Identify which cell holds the provided text, then report its (X, Y) central coordinate. 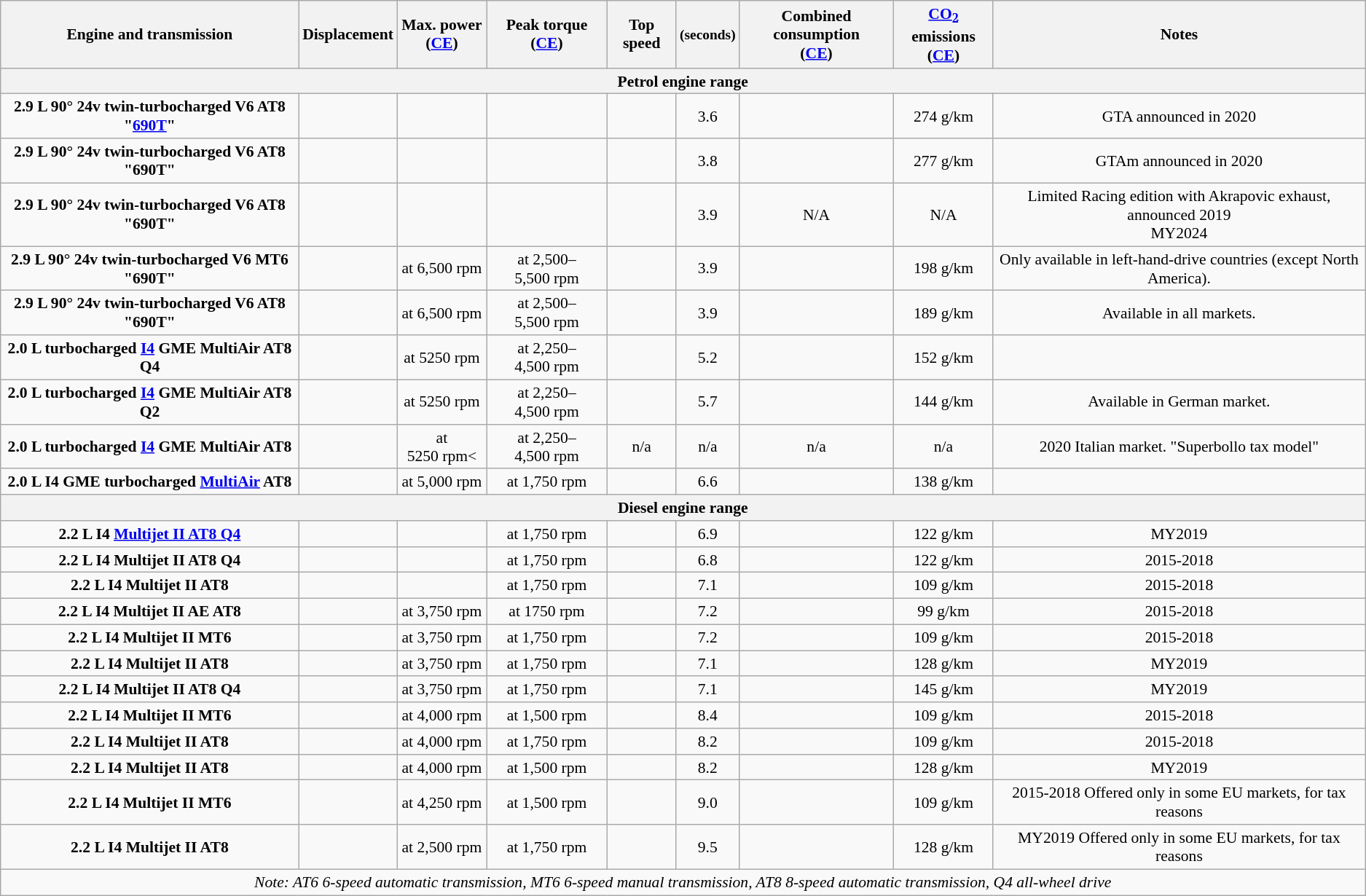
MY2019 Offered only in some EU markets, for tax reasons (1179, 846)
Limited Racing edition with Akrapovic exhaust, announced 2019MY2024 (1179, 214)
8.4 (707, 715)
Top speed (641, 34)
5.2 (707, 357)
Available in all markets. (1179, 313)
Max. power(CE) (441, 34)
2.0 L turbocharged I4 GME MultiAir AT8 Q4 (150, 357)
138 g/km (943, 482)
at 4,250 rpm (441, 803)
145 g/km (943, 690)
99 g/km (943, 612)
Peak torque(CE) (546, 34)
Petrol engine range (683, 82)
6.6 (707, 482)
Displacement (348, 34)
GTAm announced in 2020 (1179, 160)
3.6 (707, 117)
Notes (1179, 34)
at 5,000 rpm (441, 482)
GTA announced in 2020 (1179, 117)
at 1750 rpm (546, 612)
2.2 L I4 Multijet II AE AT8 (150, 612)
3.8 (707, 160)
6.9 (707, 534)
at 5250 rpm< (441, 447)
189 g/km (943, 313)
9.0 (707, 803)
2.0 L turbocharged I4 GME MultiAir AT8 (150, 447)
144 g/km (943, 402)
CO2 emissions(CE) (943, 34)
6.8 (707, 560)
(seconds) (707, 34)
2.9 L 90° 24v twin-turbocharged V6 MT6 "690T" (150, 268)
2015-2018 Offered only in some EU markets, for tax reasons (1179, 803)
Engine and transmission (150, 34)
Note: AT6 6-speed automatic transmission, MT6 6-speed manual transmission, AT8 8-speed automatic transmission, Q4 all-wheel drive (683, 882)
2020 Italian market. "Superbollo tax model" (1179, 447)
198 g/km (943, 268)
Diesel engine range (683, 508)
Combined consumption(CE) (816, 34)
277 g/km (943, 160)
2.0 L I4 GME turbocharged MultiAir AT8 (150, 482)
2.0 L turbocharged I4 GME MultiAir AT8 Q2 (150, 402)
9.5 (707, 846)
Available in German market. (1179, 402)
5.7 (707, 402)
Only available in left-hand-drive countries (except North America). (1179, 268)
152 g/km (943, 357)
274 g/km (943, 117)
at 2,500 rpm (441, 846)
